Determine the [X, Y] coordinate at the center of the cell enclosing the given text.  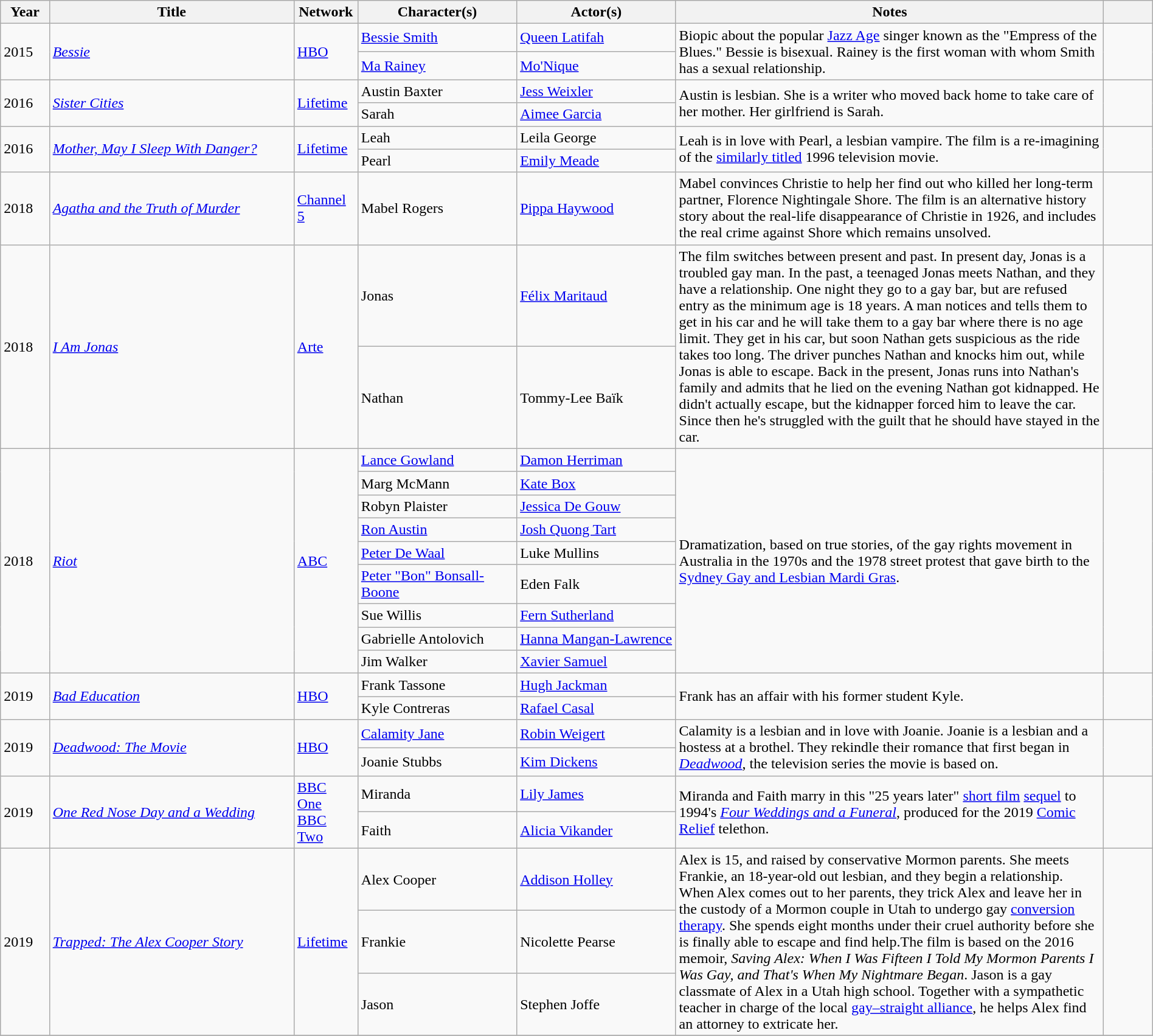
Trapped: The Alex Cooper Story [171, 942]
Alicia Vikander [596, 830]
Aimee Garcia [596, 114]
Riot [171, 561]
Deadwood: The Movie [171, 748]
Peter "Bon" Bonsall-Boone [437, 584]
Robin Weigert [596, 734]
Rafael Casal [596, 708]
Nathan [437, 398]
Character(s) [437, 12]
Fern Sutherland [596, 616]
Jim Walker [437, 662]
Luke Mullins [596, 553]
Leah [437, 137]
BBC One BBC Two [326, 812]
Jason [437, 1004]
Damon Herriman [596, 460]
Joanie Stubbs [437, 762]
Kate Box [596, 483]
Alex Cooper [437, 880]
Leila George [596, 137]
ABC [326, 561]
Network [326, 12]
Nicolette Pearse [596, 942]
Mother, May I Sleep With Danger? [171, 149]
Jessica De Gouw [596, 506]
Channel 5 [326, 208]
Notes [890, 12]
Gabrielle Antolovich [437, 639]
Robyn Plaister [437, 506]
Leah is in love with Pearl, a lesbian vampire. The film is a re-imagining of the similarly titled 1996 television movie. [890, 149]
One Red Nose Day and a Wedding [171, 812]
Josh Quong Tart [596, 529]
Addison Holley [596, 880]
Title [171, 12]
Emily Meade [596, 161]
Bad Education [171, 697]
Faith [437, 830]
Pippa Haywood [596, 208]
Miranda [437, 794]
Stephen Joffe [596, 1004]
Tommy-Lee Baïk [596, 398]
Jess Weixler [596, 91]
Pearl [437, 161]
Actor(s) [596, 12]
Lily James [596, 794]
Sister Cities [171, 103]
Sarah [437, 114]
Bessie Smith [437, 38]
Agatha and the Truth of Murder [171, 208]
Austin is lesbian. She is a writer who moved back home to take care of her mother. Her girlfriend is Sarah. [890, 103]
Kim Dickens [596, 762]
Eden Falk [596, 584]
Frank has an affair with his former student Kyle. [890, 697]
Sue Willis [437, 616]
Queen Latifah [596, 38]
Year [25, 12]
Ma Rainey [437, 66]
Kyle Contreras [437, 708]
Austin Baxter [437, 91]
Félix Maritaud [596, 296]
Calamity Jane [437, 734]
Hanna Mangan-Lawrence [596, 639]
Frank Tassone [437, 685]
Marg McMann [437, 483]
2015 [25, 52]
Xavier Samuel [596, 662]
Peter De Waal [437, 553]
Mo'Nique [596, 66]
Hugh Jackman [596, 685]
I Am Jonas [171, 347]
Frankie [437, 942]
Bessie [171, 52]
Lance Gowland [437, 460]
Mabel Rogers [437, 208]
Ron Austin [437, 529]
Arte [326, 347]
Jonas [437, 296]
